Scan for the cell matching the given text and deliver its [x, y] coordinate at center. 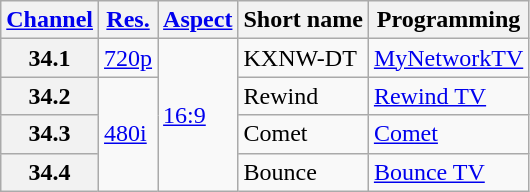
KXNW-DT [303, 58]
Aspect [198, 20]
16:9 [198, 115]
Channel [50, 20]
Programming [448, 20]
34.2 [50, 96]
480i [128, 134]
34.3 [50, 134]
MyNetworkTV [448, 58]
Res. [128, 20]
Short name [303, 20]
34.4 [50, 172]
Rewind TV [448, 96]
Bounce [303, 172]
34.1 [50, 58]
Rewind [303, 96]
720p [128, 58]
Bounce TV [448, 172]
